Find where the given text appears and provide that cell's center as (X, Y) coordinate. 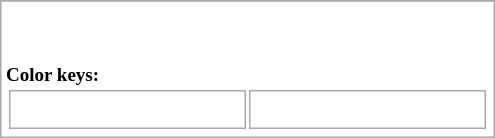
Color keys: (248, 70)
